Pinpoint the cell where the given text exists, returning its [x, y] midpoint coordinate. 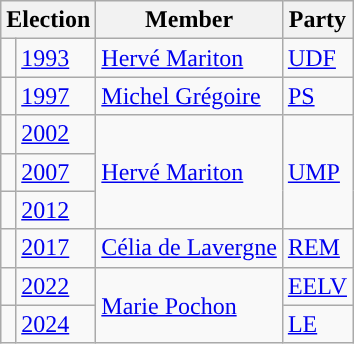
Party [317, 20]
Michel Grégoire [190, 96]
Marie Pochon [190, 305]
2002 [56, 134]
2024 [56, 324]
Election [48, 20]
UMP [317, 172]
2012 [56, 210]
REM [317, 248]
1993 [56, 58]
2022 [56, 286]
PS [317, 96]
EELV [317, 286]
Member [190, 20]
2017 [56, 248]
LE [317, 324]
Célia de Lavergne [190, 248]
UDF [317, 58]
2007 [56, 172]
1997 [56, 96]
